Scan for the cell matching the given text and deliver its [X, Y] coordinate at center. 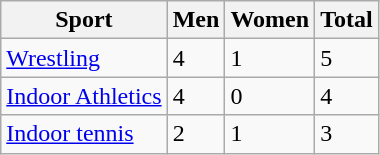
Sport [84, 20]
Wrestling [84, 58]
Total [347, 20]
2 [196, 134]
3 [347, 134]
Women [270, 20]
Indoor tennis [84, 134]
5 [347, 58]
0 [270, 96]
Men [196, 20]
Indoor Athletics [84, 96]
